Return the (X, Y) coordinate for the center point of the cell that contains the specified text.  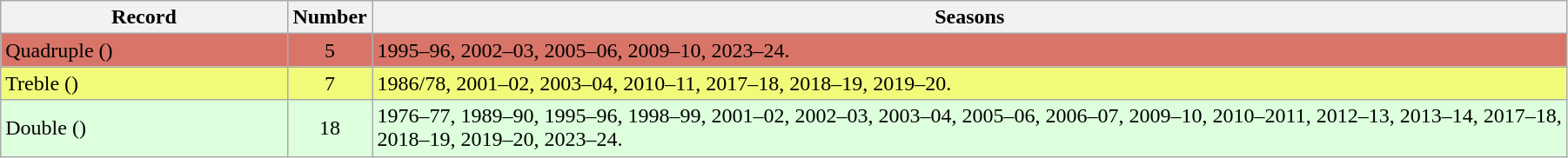
Treble () (144, 83)
Seasons (969, 17)
Quadruple () (144, 50)
Record (144, 17)
18 (330, 128)
Number (330, 17)
5 (330, 50)
1986/78, 2001–02, 2003–04, 2010–11, 2017–18, 2018–19, 2019–20. (969, 83)
Double () (144, 128)
7 (330, 83)
1995–96, 2002–03, 2005–06, 2009–10, 2023–24. (969, 50)
